Find where the given text appears and provide that cell's center as (X, Y) coordinate. 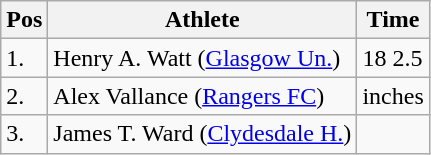
Pos (24, 20)
inches (393, 96)
James T. Ward (Clydesdale H.) (202, 134)
Alex Vallance (Rangers FC) (202, 96)
2. (24, 96)
3. (24, 134)
18 2.5 (393, 58)
Time (393, 20)
Athlete (202, 20)
Henry A. Watt (Glasgow Un.) (202, 58)
1. (24, 58)
